Locate the cell with the specified text and output its [X, Y] center coordinate. 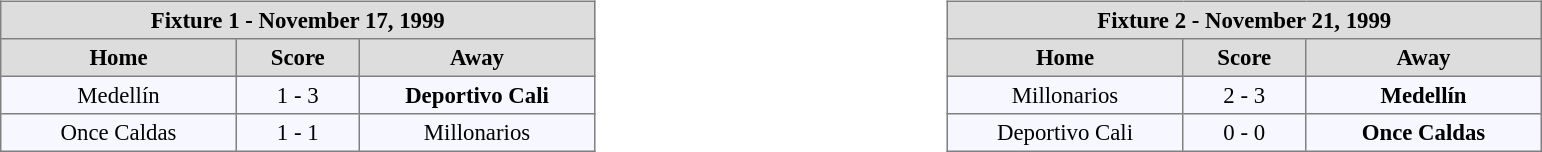
1 - 1 [298, 133]
1 - 3 [298, 95]
0 - 0 [1244, 133]
Fixture 2 - November 21, 1999 [1244, 20]
2 - 3 [1244, 95]
Fixture 1 - November 17, 1999 [298, 20]
